For the text-containing cell, return its midpoint in [X, Y] coordinate format. 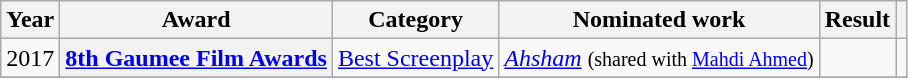
Year [30, 20]
Nominated work [659, 20]
Category [415, 20]
Result [857, 20]
Best Screenplay [415, 58]
2017 [30, 58]
8th Gaumee Film Awards [196, 58]
Ahsham (shared with Mahdi Ahmed) [659, 58]
Award [196, 20]
